Output the [x, y] coordinate of the center of the cell containing the given text.  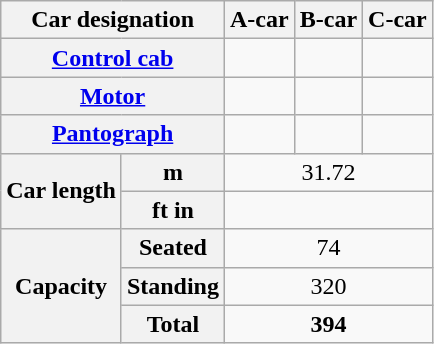
74 [329, 248]
A-car [260, 20]
394 [329, 324]
31.72 [329, 172]
Control cab [113, 58]
ft in [172, 210]
Pantograph [113, 134]
B-car [328, 20]
320 [329, 286]
Standing [172, 286]
m [172, 172]
Capacity [62, 286]
Total [172, 324]
C-car [398, 20]
Motor [113, 96]
Seated [172, 248]
Car length [62, 191]
Car designation [113, 20]
